Output the [x, y] coordinate of the center of the cell containing the given text.  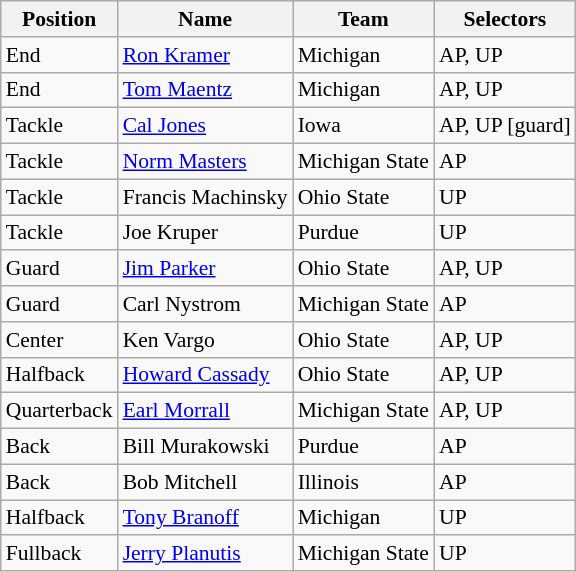
AP, UP [guard] [505, 126]
Quarterback [60, 411]
Position [60, 19]
Carl Nystrom [206, 304]
Name [206, 19]
Ron Kramer [206, 55]
Bob Mitchell [206, 482]
Earl Morrall [206, 411]
Joe Kruper [206, 233]
Center [60, 340]
Jerry Planutis [206, 554]
Tony Branoff [206, 518]
Ken Vargo [206, 340]
Tom Maentz [206, 90]
Illinois [364, 482]
Norm Masters [206, 162]
Francis Machinsky [206, 197]
Team [364, 19]
Bill Murakowski [206, 447]
Cal Jones [206, 126]
Jim Parker [206, 269]
Selectors [505, 19]
Howard Cassady [206, 375]
Iowa [364, 126]
Fullback [60, 554]
